Identify which cell holds the provided text, then report its [X, Y] central coordinate. 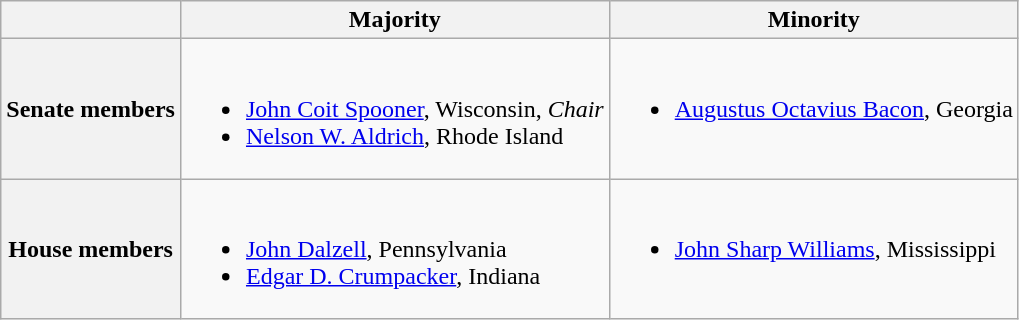
Minority [814, 20]
House members [91, 249]
Senate members [91, 109]
John Dalzell, PennsylvaniaEdgar D. Crumpacker, Indiana [394, 249]
Majority [394, 20]
Augustus Octavius Bacon, Georgia [814, 109]
John Coit Spooner, Wisconsin, ChairNelson W. Aldrich, Rhode Island [394, 109]
John Sharp Williams, Mississippi [814, 249]
